Find where the given text appears and provide that cell's center as (x, y) coordinate. 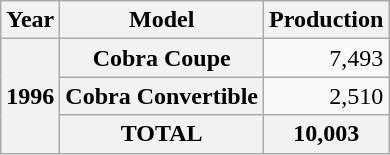
TOTAL (162, 134)
Cobra Convertible (162, 96)
2,510 (326, 96)
1996 (30, 96)
10,003 (326, 134)
Model (162, 20)
Cobra Coupe (162, 58)
7,493 (326, 58)
Production (326, 20)
Year (30, 20)
